Identify which cell holds the provided text, then report its [x, y] central coordinate. 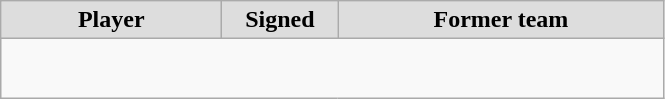
Signed [280, 20]
Player [112, 20]
Former team [501, 20]
